Detect which cell encompasses the target text, then output its [X, Y] center coordinate. 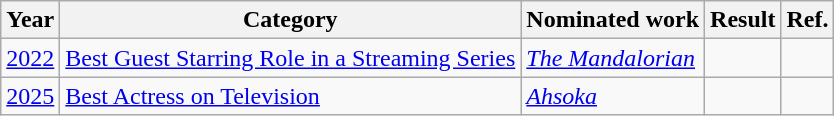
Year [30, 20]
The Mandalorian [613, 58]
2022 [30, 58]
Ref. [808, 20]
2025 [30, 96]
Result [743, 20]
Best Guest Starring Role in a Streaming Series [290, 58]
Category [290, 20]
Nominated work [613, 20]
Ahsoka [613, 96]
Best Actress on Television [290, 96]
